From the cell containing the given text, extract its center point as [X, Y] coordinate. 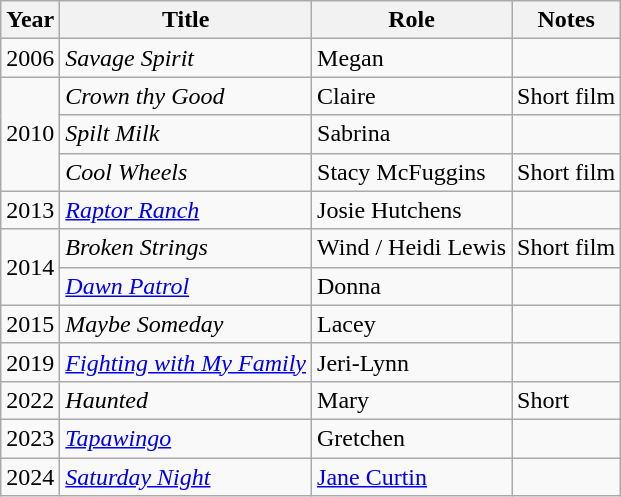
Lacey [412, 324]
Cool Wheels [186, 172]
Jeri-Lynn [412, 362]
Crown thy Good [186, 96]
Stacy McFuggins [412, 172]
Tapawingo [186, 438]
2006 [30, 58]
Spilt Milk [186, 134]
Gretchen [412, 438]
Megan [412, 58]
2023 [30, 438]
Claire [412, 96]
Savage Spirit [186, 58]
Jane Curtin [412, 477]
Josie Hutchens [412, 210]
Wind / Heidi Lewis [412, 248]
Mary [412, 400]
Role [412, 20]
Raptor Ranch [186, 210]
Donna [412, 286]
Maybe Someday [186, 324]
Fighting with My Family [186, 362]
2019 [30, 362]
Saturday Night [186, 477]
2010 [30, 134]
Year [30, 20]
Dawn Patrol [186, 286]
Sabrina [412, 134]
2015 [30, 324]
Notes [566, 20]
2024 [30, 477]
Short [566, 400]
2014 [30, 267]
2013 [30, 210]
Title [186, 20]
2022 [30, 400]
Haunted [186, 400]
Broken Strings [186, 248]
